Identify which cell holds the provided text, then report its (X, Y) central coordinate. 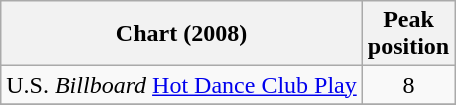
Peakposition (408, 34)
U.S. Billboard Hot Dance Club Play (182, 85)
8 (408, 85)
Chart (2008) (182, 34)
